Provide the [x, y] coordinate of the cell's center where the given text is located.  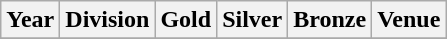
Venue [409, 20]
Year [30, 20]
Bronze [330, 20]
Silver [252, 20]
Division [108, 20]
Gold [186, 20]
